Find where the given text appears and provide that cell's center as [x, y] coordinate. 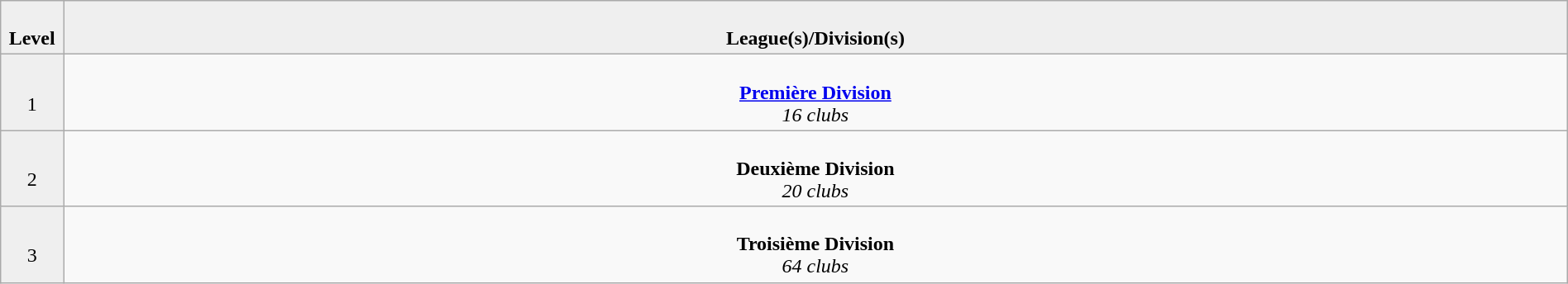
3 [32, 244]
1 [32, 92]
League(s)/Division(s) [815, 28]
Level [32, 28]
2 [32, 168]
Deuxième Division 20 clubs [815, 168]
Troisième Division 64 clubs [815, 244]
Première Division 16 clubs [815, 92]
